Detect which cell encompasses the target text, then output its (x, y) center coordinate. 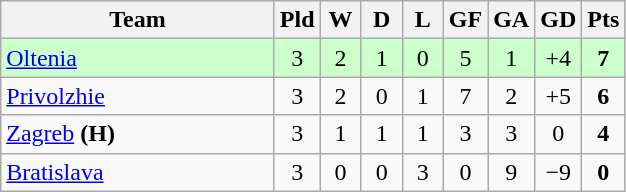
GD (558, 20)
+5 (558, 96)
6 (604, 96)
9 (512, 172)
Bratislava (138, 172)
Oltenia (138, 58)
GF (465, 20)
Privolzhie (138, 96)
5 (465, 58)
−9 (558, 172)
W (340, 20)
Team (138, 20)
GA (512, 20)
L (422, 20)
Zagreb (H) (138, 134)
+4 (558, 58)
Pld (297, 20)
D (382, 20)
4 (604, 134)
Pts (604, 20)
